Find where the given text appears and provide that cell's center as [x, y] coordinate. 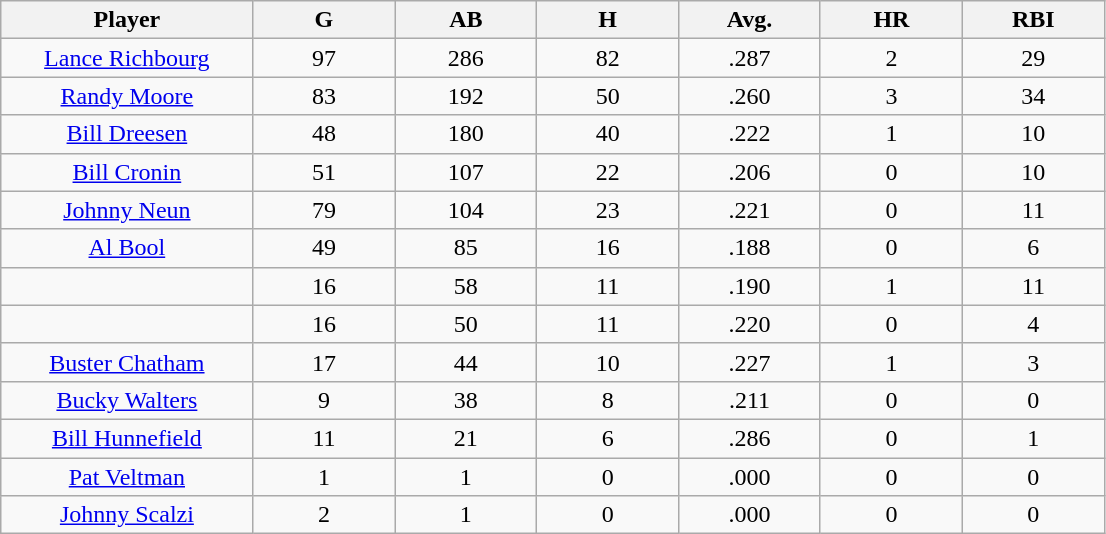
G [324, 20]
286 [466, 58]
9 [324, 400]
.287 [750, 58]
Player [127, 20]
34 [1033, 96]
107 [466, 172]
.286 [750, 438]
51 [324, 172]
22 [608, 172]
Pat Veltman [127, 477]
49 [324, 248]
AB [466, 20]
Bucky Walters [127, 400]
82 [608, 58]
.221 [750, 210]
Lance Richbourg [127, 58]
Al Bool [127, 248]
.227 [750, 362]
Bill Dreesen [127, 134]
38 [466, 400]
H [608, 20]
48 [324, 134]
97 [324, 58]
Avg. [750, 20]
79 [324, 210]
Johnny Neun [127, 210]
83 [324, 96]
Buster Chatham [127, 362]
.222 [750, 134]
180 [466, 134]
104 [466, 210]
Randy Moore [127, 96]
40 [608, 134]
.188 [750, 248]
Bill Hunnefield [127, 438]
192 [466, 96]
.211 [750, 400]
4 [1033, 324]
RBI [1033, 20]
23 [608, 210]
29 [1033, 58]
.260 [750, 96]
.206 [750, 172]
Bill Cronin [127, 172]
.190 [750, 286]
.220 [750, 324]
17 [324, 362]
85 [466, 248]
8 [608, 400]
58 [466, 286]
21 [466, 438]
HR [891, 20]
Johnny Scalzi [127, 515]
44 [466, 362]
